For the text-containing cell, return its midpoint in (X, Y) coordinate format. 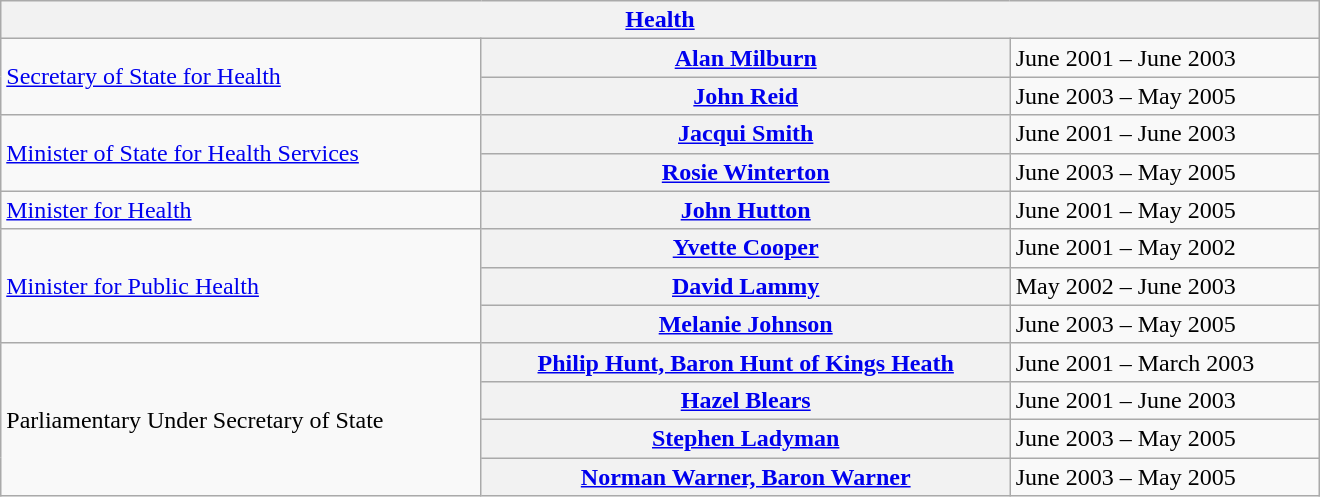
June 2001 – May 2002 (1164, 248)
June 2001 – May 2005 (1164, 210)
John Hutton (746, 210)
David Lammy (746, 286)
Minister of State for Health Services (241, 153)
Minister for Health (241, 210)
Parliamentary Under Secretary of State (241, 419)
Minister for Public Health (241, 286)
Jacqui Smith (746, 134)
Alan Milburn (746, 58)
May 2002 – June 2003 (1164, 286)
Philip Hunt, Baron Hunt of Kings Heath (746, 362)
Yvette Cooper (746, 248)
Melanie Johnson (746, 324)
Stephen Ladyman (746, 438)
Hazel Blears (746, 400)
John Reid (746, 96)
Secretary of State for Health (241, 77)
June 2001 – March 2003 (1164, 362)
Rosie Winterton (746, 172)
Norman Warner, Baron Warner (746, 477)
Health (660, 20)
